Capture the cell that displays the provided text and extract its (x, y) central coordinate. 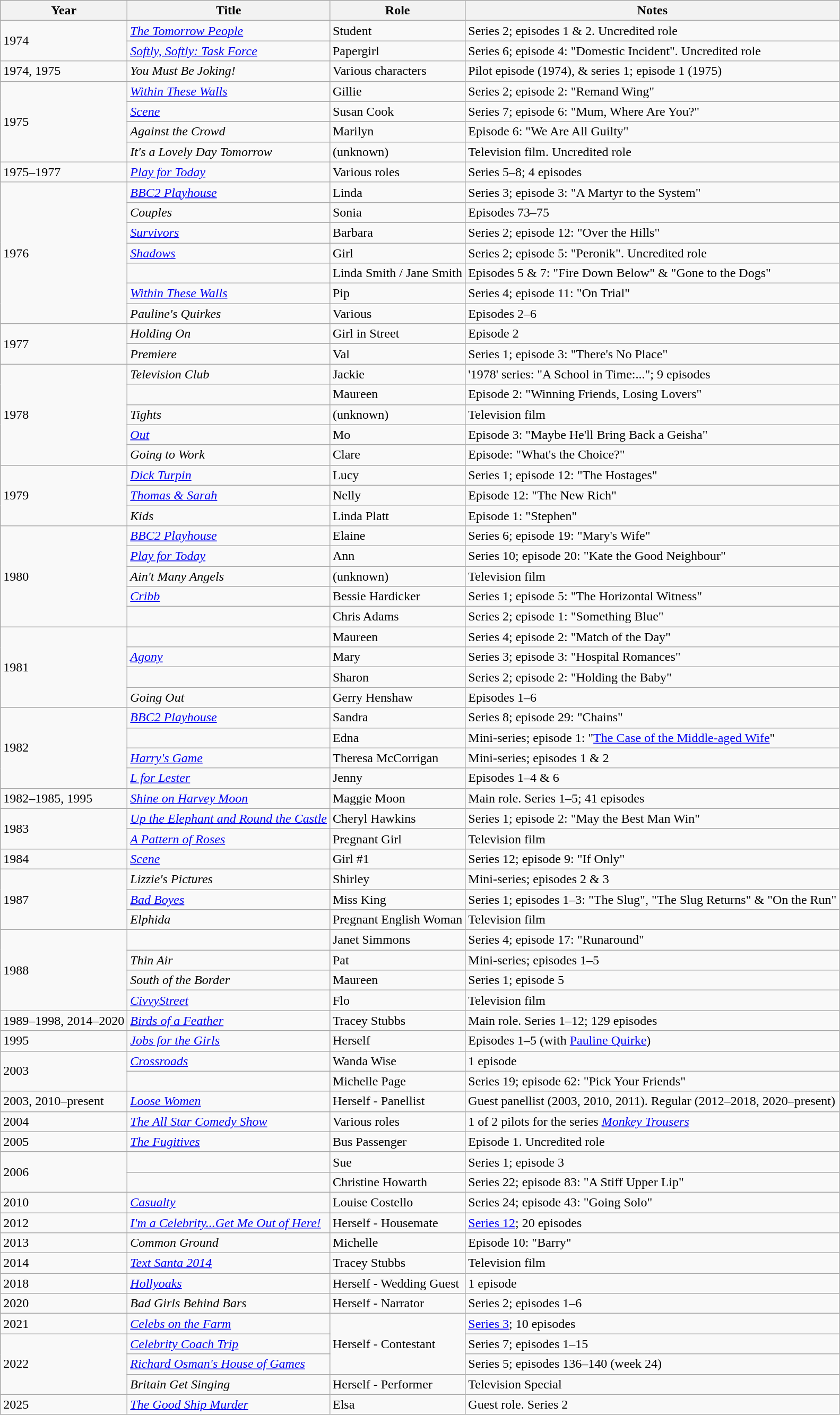
Series 2; episodes 1–6 (653, 1304)
1988 (64, 970)
Ann (397, 556)
Series 2; episodes 1 & 2. Uncredited role (653, 31)
Sandra (397, 718)
Loose Women (229, 1101)
2014 (64, 1263)
2003, 2010–present (64, 1101)
2004 (64, 1121)
Jobs for the Girls (229, 1041)
Television film. Uncredited role (653, 152)
Sharon (397, 677)
1995 (64, 1041)
1984 (64, 859)
2018 (64, 1283)
Episode 12: "The New Rich" (653, 495)
Linda (397, 192)
Nelly (397, 495)
Harry's Game (229, 758)
Thomas & Sarah (229, 495)
Television Club (229, 374)
Series 3; episode 3: "Hospital Romances" (653, 657)
Herself - Contestant (397, 1344)
Episode 1: "Stephen" (653, 515)
Linda Platt (397, 515)
Edna (397, 738)
Premiere (229, 354)
Papergirl (397, 51)
1982–1985, 1995 (64, 798)
Series 4; episode 17: "Runaround" (653, 940)
Jenny (397, 778)
Series 7; episode 6: "Mum, Where Are You?" (653, 111)
Richard Osman's House of Games (229, 1364)
Year (64, 11)
Title (229, 11)
Series 1; episode 3 (653, 1162)
2012 (64, 1222)
Elaine (397, 536)
Guest role. Series 2 (653, 1404)
Susan Cook (397, 111)
The Fugitives (229, 1142)
Herself (397, 1041)
Student (397, 31)
Christine Howarth (397, 1182)
Up the Elephant and Round the Castle (229, 818)
Miss King (397, 900)
The All Star Comedy Show (229, 1121)
1978 (64, 415)
Thin Air (229, 960)
Pregnant English Woman (397, 920)
Barbara (397, 232)
Series 1; episodes 1–3: "The Slug", "The Slug Returns" & "On the Run" (653, 900)
Series 2; episode 5: "Peronik". Uncredited role (653, 253)
Holding On (229, 334)
Bessie Hardicker (397, 597)
Episodes 1–5 (with Pauline Quirke) (653, 1041)
1982 (64, 748)
Michelle (397, 1243)
1989–1998, 2014–2020 (64, 1021)
Couples (229, 212)
Series 1; episode 3: "There's No Place" (653, 354)
Episode 6: "We Are All Guilty" (653, 132)
Episodes 2–6 (653, 314)
L for Lester (229, 778)
Mini-series; episode 1: "The Case of the Middle-aged Wife" (653, 738)
Elsa (397, 1404)
Cribb (229, 597)
Pat (397, 960)
Series 24; episode 43: "Going Solo" (653, 1202)
Tights (229, 415)
Television Special (653, 1384)
1983 (64, 829)
Series 12; episode 9: "If Only" (653, 859)
Series 1; episode 2: "May the Best Man Win" (653, 818)
Hollyoaks (229, 1283)
Various characters (397, 71)
Shirley (397, 879)
Episode 1. Uncredited role (653, 1142)
Episode 2: "Winning Friends, Losing Lovers" (653, 394)
You Must Be Joking! (229, 71)
Mini-series; episodes 2 & 3 (653, 879)
1975–1977 (64, 172)
Linda Smith / Jane Smith (397, 273)
Louise Costello (397, 1202)
Michelle Page (397, 1081)
Series 8; episode 29: "Chains" (653, 718)
Series 1; episode 5: "The Horizontal Witness" (653, 597)
Elphida (229, 920)
Janet Simmons (397, 940)
Episode 3: "Maybe He'll Bring Back a Geisha" (653, 435)
'1978' series: "A School in Time:..."; 9 episodes (653, 374)
Softly, Softly: Task Force (229, 51)
Against the Crowd (229, 132)
Sonia (397, 212)
Kids (229, 515)
Text Santa 2014 (229, 1263)
Series 5–8; 4 episodes (653, 172)
Mini-series; episodes 1–5 (653, 960)
1977 (64, 344)
Series 2; episode 2: "Remand Wing" (653, 91)
Maggie Moon (397, 798)
Celebs on the Farm (229, 1324)
Birds of a Feather (229, 1021)
1981 (64, 667)
Episodes 73–75 (653, 212)
Agony (229, 657)
1980 (64, 576)
Series 1; episode 12: "The Hostages" (653, 475)
Theresa McCorrigan (397, 758)
2010 (64, 1202)
Episode: "What's the Choice?" (653, 455)
It's a Lovely Day Tomorrow (229, 152)
Girl in Street (397, 334)
Casualty (229, 1202)
Cheryl Hawkins (397, 818)
Pauline's Quirkes (229, 314)
Main role. Series 1–12; 129 episodes (653, 1021)
Series 6; episode 4: "Domestic Incident". Uncredited role (653, 51)
Herself - Narrator (397, 1304)
2022 (64, 1364)
Marilyn (397, 132)
Bad Girls Behind Bars (229, 1304)
1975 (64, 122)
Girl (397, 253)
Lucy (397, 475)
Celebrity Coach Trip (229, 1344)
Series 4; episode 2: "Match of the Day" (653, 637)
Series 7; episodes 1–15 (653, 1344)
1979 (64, 495)
2020 (64, 1304)
Series 6; episode 19: "Mary's Wife" (653, 536)
Going to Work (229, 455)
2013 (64, 1243)
Pregnant Girl (397, 839)
CivvyStreet (229, 1000)
Lizzie's Pictures (229, 879)
Out (229, 435)
Herself - Panellist (397, 1101)
2025 (64, 1404)
2005 (64, 1142)
Series 4; episode 11: "On Trial" (653, 294)
Various (397, 314)
Notes (653, 11)
Series 1; episode 5 (653, 980)
Mo (397, 435)
Wanda Wise (397, 1061)
Series 22; episode 83: "A Stiff Upper Lip" (653, 1182)
Episodes 5 & 7: "Fire Down Below" & "Gone to the Dogs" (653, 273)
1976 (64, 253)
Pip (397, 294)
Flo (397, 1000)
A Pattern of Roses (229, 839)
Episode 2 (653, 334)
Ain't Many Angels (229, 576)
Episode 10: "Barry" (653, 1243)
Mary (397, 657)
2021 (64, 1324)
Mini-series; episodes 1 & 2 (653, 758)
1 of 2 pilots for the series Monkey Trousers (653, 1121)
Chris Adams (397, 617)
Herself - Wedding Guest (397, 1283)
Episodes 1–4 & 6 (653, 778)
Britain Get Singing (229, 1384)
Series 3; episode 3: "A Martyr to the System" (653, 192)
Common Ground (229, 1243)
Guest panellist (2003, 2010, 2011). Regular (2012–2018, 2020–present) (653, 1101)
Sue (397, 1162)
2003 (64, 1071)
Shine on Harvey Moon (229, 798)
Episodes 1–6 (653, 697)
1974 (64, 41)
Role (397, 11)
1974, 1975 (64, 71)
Series 2; episode 2: "Holding the Baby" (653, 677)
Series 3; 10 episodes (653, 1324)
Dick Turpin (229, 475)
2006 (64, 1172)
Pilot episode (1974), & series 1; episode 1 (1975) (653, 71)
Bus Passenger (397, 1142)
Crossroads (229, 1061)
Main role. Series 1–5; 41 episodes (653, 798)
Series 2; episode 12: "Over the Hills" (653, 232)
Herself - Performer (397, 1384)
I'm a Celebrity...Get Me Out of Here! (229, 1222)
Gerry Henshaw (397, 697)
Series 12; 20 episodes (653, 1222)
Bad Boyes (229, 900)
Val (397, 354)
1987 (64, 899)
Series 10; episode 20: "Kate the Good Neighbour" (653, 556)
The Good Ship Murder (229, 1404)
Going Out (229, 697)
Jackie (397, 374)
Gillie (397, 91)
South of the Border (229, 980)
Clare (397, 455)
Herself - Housemate (397, 1222)
Shadows (229, 253)
Survivors (229, 232)
Series 5; episodes 136–140 (week 24) (653, 1364)
Girl #1 (397, 859)
Series 2; episode 1: "Something Blue" (653, 617)
Series 19; episode 62: "Pick Your Friends" (653, 1081)
The Tomorrow People (229, 31)
